Return the (x, y) coordinate for the center point of the cell that contains the specified text.  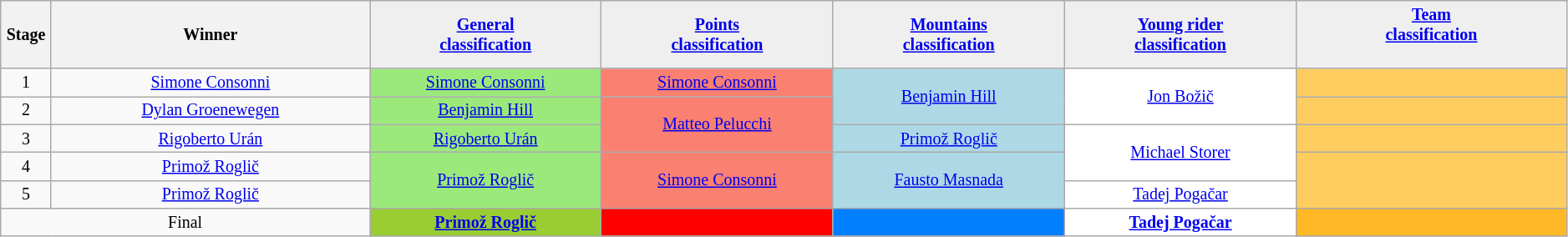
3 (26, 139)
Dylan Groenewegen (211, 110)
1 (26, 83)
Matteo Pelucchi (717, 125)
2 (26, 110)
Stage (26, 35)
Pointsclassification (717, 35)
4 (26, 167)
Teamclassification (1432, 35)
Fausto Masnada (949, 180)
Jon Božič (1180, 97)
Young riderclassification (1180, 35)
Mountainsclassification (949, 35)
5 (26, 194)
Michael Storer (1180, 152)
Winner (211, 35)
Final (185, 222)
Generalclassification (486, 35)
